Determine the [x, y] coordinate at the center of the cell enclosing the given text.  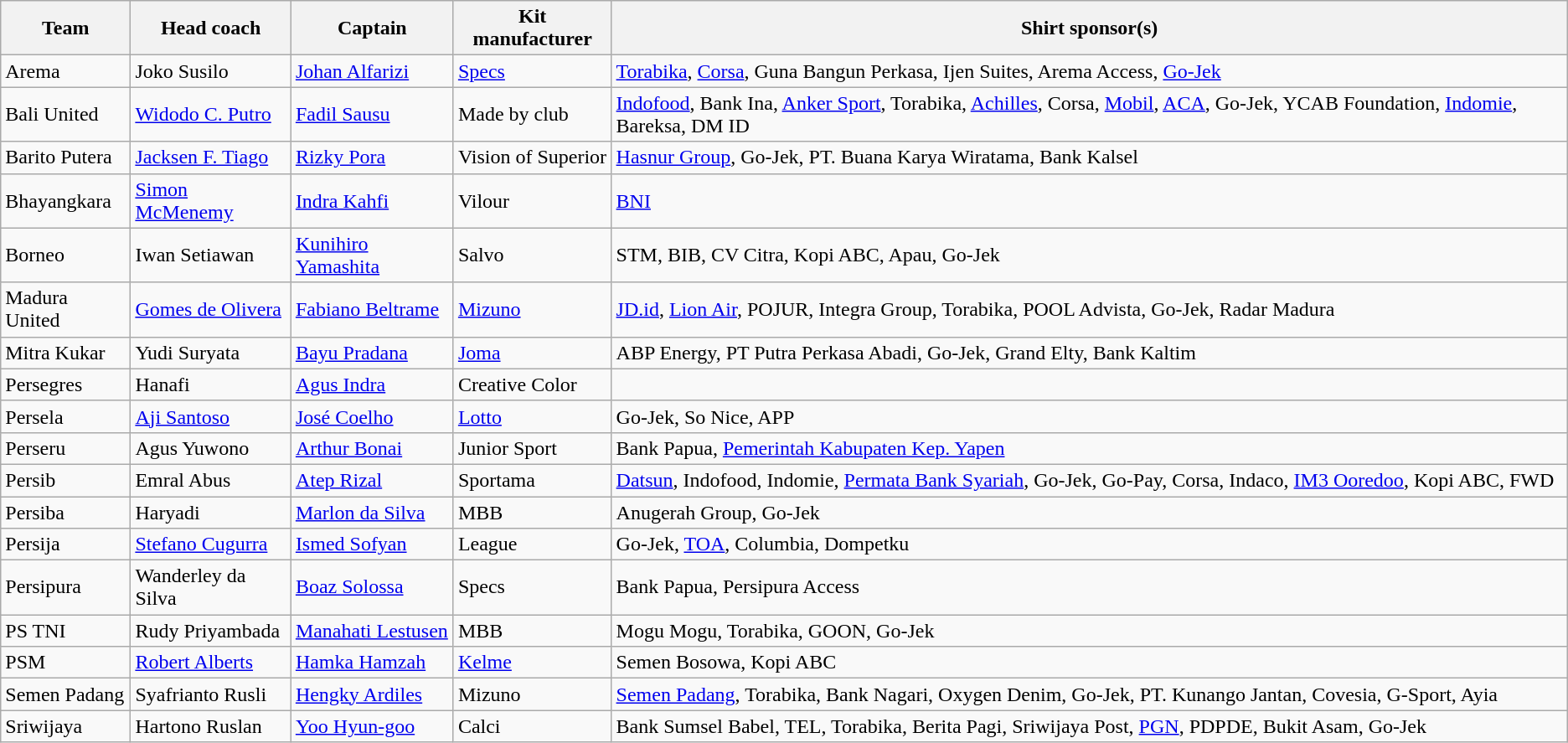
Arthur Bonai [372, 448]
Captain [372, 28]
Hengky Ardiles [372, 694]
Sriwijaya [65, 726]
Kelme [533, 663]
Agus Indra [372, 384]
Kunihiro Yamashita [372, 255]
Bank Papua, Persipura Access [1089, 588]
Fadil Sausu [372, 114]
Persela [65, 416]
Persipura [65, 588]
Arema [65, 71]
Sportama [533, 480]
Aji Santoso [211, 416]
Bali United [65, 114]
Madura United [65, 310]
Salvo [533, 255]
Go-Jek, TOA, Columbia, Dompetku [1089, 544]
Marlon da Silva [372, 512]
Yudi Suryata [211, 353]
Bank Sumsel Babel, TEL, Torabika, Berita Pagi, Sriwijaya Post, PGN, PDPDE, Bukit Asam, Go-Jek [1089, 726]
Mogu Mogu, Torabika, GOON, Go-Jek [1089, 631]
Haryadi [211, 512]
Yoo Hyun-goo [372, 726]
Persegres [65, 384]
Persija [65, 544]
Hartono Ruslan [211, 726]
Joma [533, 353]
Jacksen F. Tiago [211, 157]
Shirt sponsor(s) [1089, 28]
Lotto [533, 416]
ABP Energy, PT Putra Perkasa Abadi, Go-Jek, Grand Elty, Bank Kaltim [1089, 353]
Robert Alberts [211, 663]
José Coelho [372, 416]
Anugerah Group, Go-Jek [1089, 512]
Go-Jek, So Nice, APP [1089, 416]
Creative Color [533, 384]
Junior Sport [533, 448]
Vilour [533, 201]
Hamka Hamzah [372, 663]
Ismed Sofyan [372, 544]
Atep Rizal [372, 480]
Agus Yuwono [211, 448]
Widodo C. Putro [211, 114]
League [533, 544]
PS TNI [65, 631]
Calci [533, 726]
Iwan Setiawan [211, 255]
Hasnur Group, Go-Jek, PT. Buana Karya Wiratama, Bank Kalsel [1089, 157]
Barito Putera [65, 157]
Rudy Priyambada [211, 631]
Semen Bosowa, Kopi ABC [1089, 663]
Head coach [211, 28]
Rizky Pora [372, 157]
Stefano Cugurra [211, 544]
Bank Papua, Pemerintah Kabupaten Kep. Yapen [1089, 448]
Hanafi [211, 384]
Johan Alfarizi [372, 71]
Simon McMenemy [211, 201]
PSM [65, 663]
Boaz Solossa [372, 588]
Borneo [65, 255]
Mitra Kukar [65, 353]
Team [65, 28]
Wanderley da Silva [211, 588]
Datsun, Indofood, Indomie, Permata Bank Syariah, Go-Jek, Go-Pay, Corsa, Indaco, IM3 Ooredoo, Kopi ABC, FWD [1089, 480]
Manahati Lestusen [372, 631]
Persiba [65, 512]
Semen Padang [65, 694]
BNI [1089, 201]
Vision of Superior [533, 157]
JD.id, Lion Air, POJUR, Integra Group, Torabika, POOL Advista, Go-Jek, Radar Madura [1089, 310]
Gomes de Olivera [211, 310]
Indra Kahfi [372, 201]
Kit manufacturer [533, 28]
Perseru [65, 448]
Bayu Pradana [372, 353]
Torabika, Corsa, Guna Bangun Perkasa, Ijen Suites, Arema Access, Go-Jek [1089, 71]
Fabiano Beltrame [372, 310]
Bhayangkara [65, 201]
Semen Padang, Torabika, Bank Nagari, Oxygen Denim, Go-Jek, PT. Kunango Jantan, Covesia, G-Sport, Ayia [1089, 694]
Made by club [533, 114]
STM, BIB, CV Citra, Kopi ABC, Apau, Go-Jek [1089, 255]
Joko Susilo [211, 71]
Indofood, Bank Ina, Anker Sport, Torabika, Achilles, Corsa, Mobil, ACA, Go-Jek, YCAB Foundation, Indomie, Bareksa, DM ID [1089, 114]
Emral Abus [211, 480]
Syafrianto Rusli [211, 694]
Persib [65, 480]
